Identify which cell holds the provided text, then report its [X, Y] central coordinate. 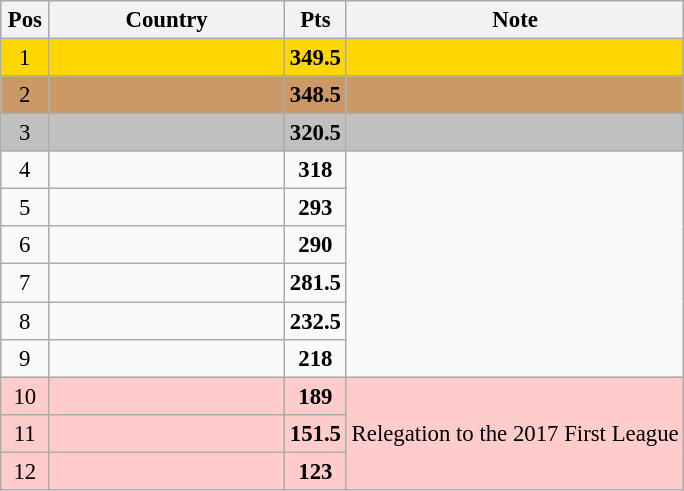
8 [25, 321]
348.5 [315, 95]
4 [25, 170]
151.5 [315, 433]
Country [167, 20]
6 [25, 245]
189 [315, 396]
7 [25, 283]
5 [25, 208]
1 [25, 58]
218 [315, 358]
320.5 [315, 133]
290 [315, 245]
281.5 [315, 283]
12 [25, 471]
9 [25, 358]
10 [25, 396]
318 [315, 170]
3 [25, 133]
293 [315, 208]
Pos [25, 20]
Relegation to the 2017 First League [515, 434]
349.5 [315, 58]
123 [315, 471]
Pts [315, 20]
Note [515, 20]
2 [25, 95]
11 [25, 433]
232.5 [315, 321]
